Return [x, y] of the center of cell containing provided text 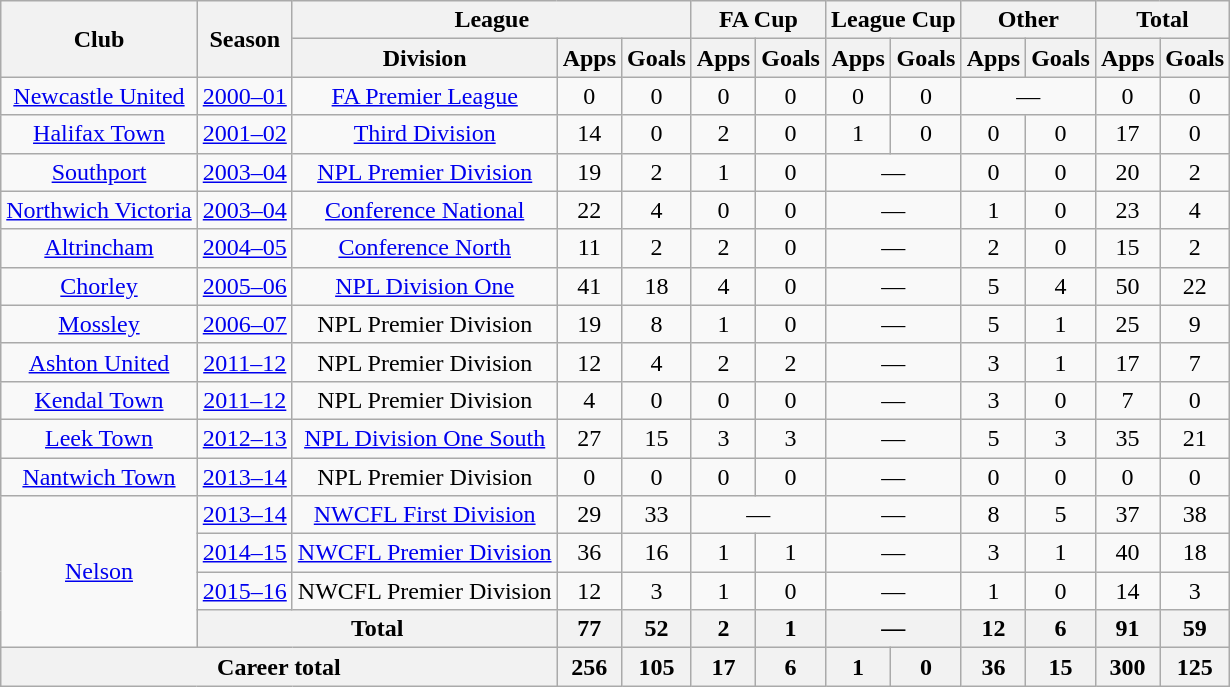
FA Premier League [424, 96]
59 [1195, 629]
Southport [99, 172]
Altrincham [99, 248]
Other [1028, 20]
2006–07 [244, 324]
Nantwich Town [99, 477]
Chorley [99, 286]
38 [1195, 515]
16 [657, 553]
20 [1127, 172]
2001–02 [244, 134]
NPL Division One South [424, 438]
52 [657, 629]
40 [1127, 553]
300 [1127, 667]
125 [1195, 667]
2004–05 [244, 248]
Career total [279, 667]
Ashton United [99, 362]
29 [589, 515]
League [492, 20]
77 [589, 629]
Nelson [99, 572]
50 [1127, 286]
Third Division [424, 134]
NPL Division One [424, 286]
Conference North [424, 248]
Club [99, 39]
2005–06 [244, 286]
2015–16 [244, 591]
2012–13 [244, 438]
91 [1127, 629]
NWCFL First Division [424, 515]
Season [244, 39]
25 [1127, 324]
37 [1127, 515]
41 [589, 286]
9 [1195, 324]
35 [1127, 438]
256 [589, 667]
League Cup [893, 20]
23 [1127, 210]
Kendal Town [99, 400]
Mossley [99, 324]
2014–15 [244, 553]
105 [657, 667]
33 [657, 515]
2000–01 [244, 96]
27 [589, 438]
Halifax Town [99, 134]
Division [424, 58]
Leek Town [99, 438]
11 [589, 248]
Northwich Victoria [99, 210]
Newcastle United [99, 96]
21 [1195, 438]
Conference National [424, 210]
FA Cup [758, 20]
